Determine the (x, y) coordinate at the center of the cell enclosing the given text.  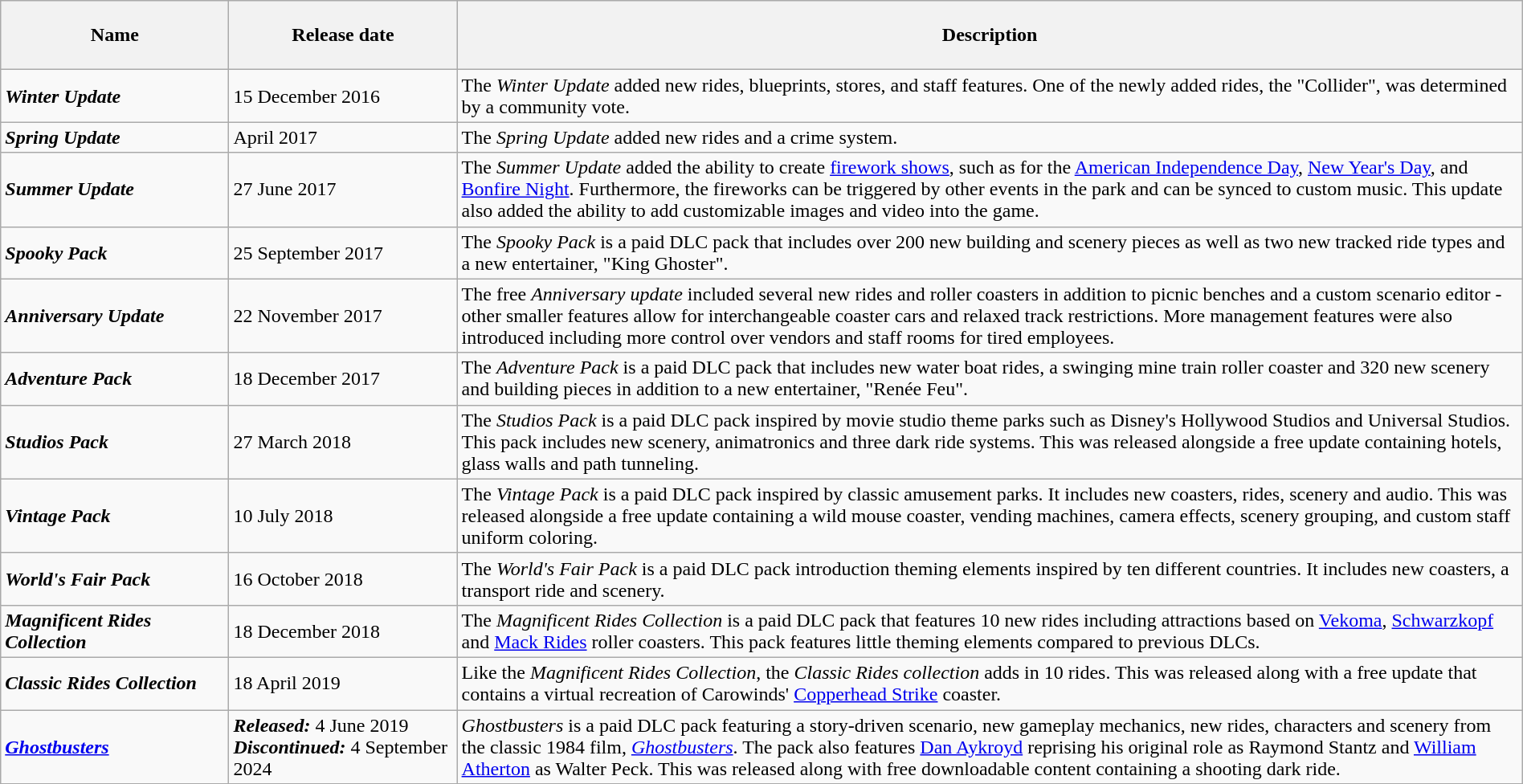
April 2017 (343, 137)
World's Fair Pack (115, 578)
Name (115, 35)
25 September 2017 (343, 252)
Vintage Pack (115, 516)
16 October 2018 (343, 578)
27 March 2018 (343, 442)
27 June 2017 (343, 190)
15 December 2016 (343, 96)
Adventure Pack (115, 379)
Release date (343, 35)
10 July 2018 (343, 516)
The Spring Update added new rides and a crime system. (990, 137)
Summer Update (115, 190)
Anniversary Update (115, 316)
22 November 2017 (343, 316)
Winter Update (115, 96)
Description (990, 35)
18 April 2019 (343, 683)
Classic Rides Collection (115, 683)
18 December 2018 (343, 631)
18 December 2017 (343, 379)
Magnificent Rides Collection (115, 631)
Studios Pack (115, 442)
Released: 4 June 2019 Discontinued: 4 September 2024 (343, 747)
Ghostbusters (115, 747)
Spooky Pack (115, 252)
Spring Update (115, 137)
